Scan for the cell matching the given text and deliver its [x, y] coordinate at center. 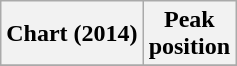
Peakposition [189, 34]
Chart (2014) [72, 34]
